Find where the given text appears and provide that cell's center as (x, y) coordinate. 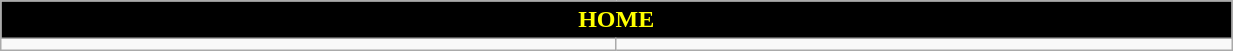
HOME (616, 20)
